Scan for the cell matching the given text and deliver its (x, y) coordinate at center. 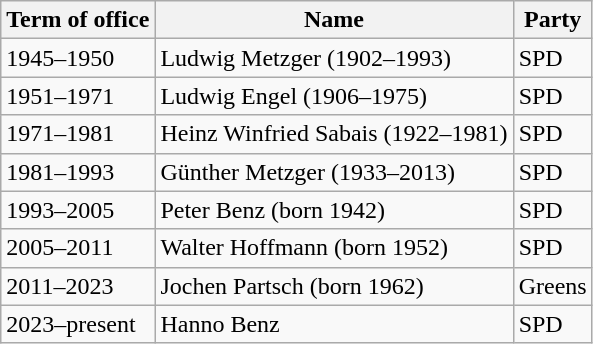
Greens (552, 286)
Jochen Partsch (born 1962) (334, 286)
2011–2023 (78, 286)
Party (552, 20)
2005–2011 (78, 248)
Term of office (78, 20)
2023–present (78, 324)
Peter Benz (born 1942) (334, 210)
Hanno Benz (334, 324)
Name (334, 20)
Ludwig Engel (1906–1975) (334, 96)
1951–1971 (78, 96)
Ludwig Metzger (1902–1993) (334, 58)
Heinz Winfried Sabais (1922–1981) (334, 134)
Günther Metzger (1933–2013) (334, 172)
1945–1950 (78, 58)
1993–2005 (78, 210)
1971–1981 (78, 134)
1981–1993 (78, 172)
Walter Hoffmann (born 1952) (334, 248)
